Provide the [x, y] coordinate of the cell's center where the given text is located.  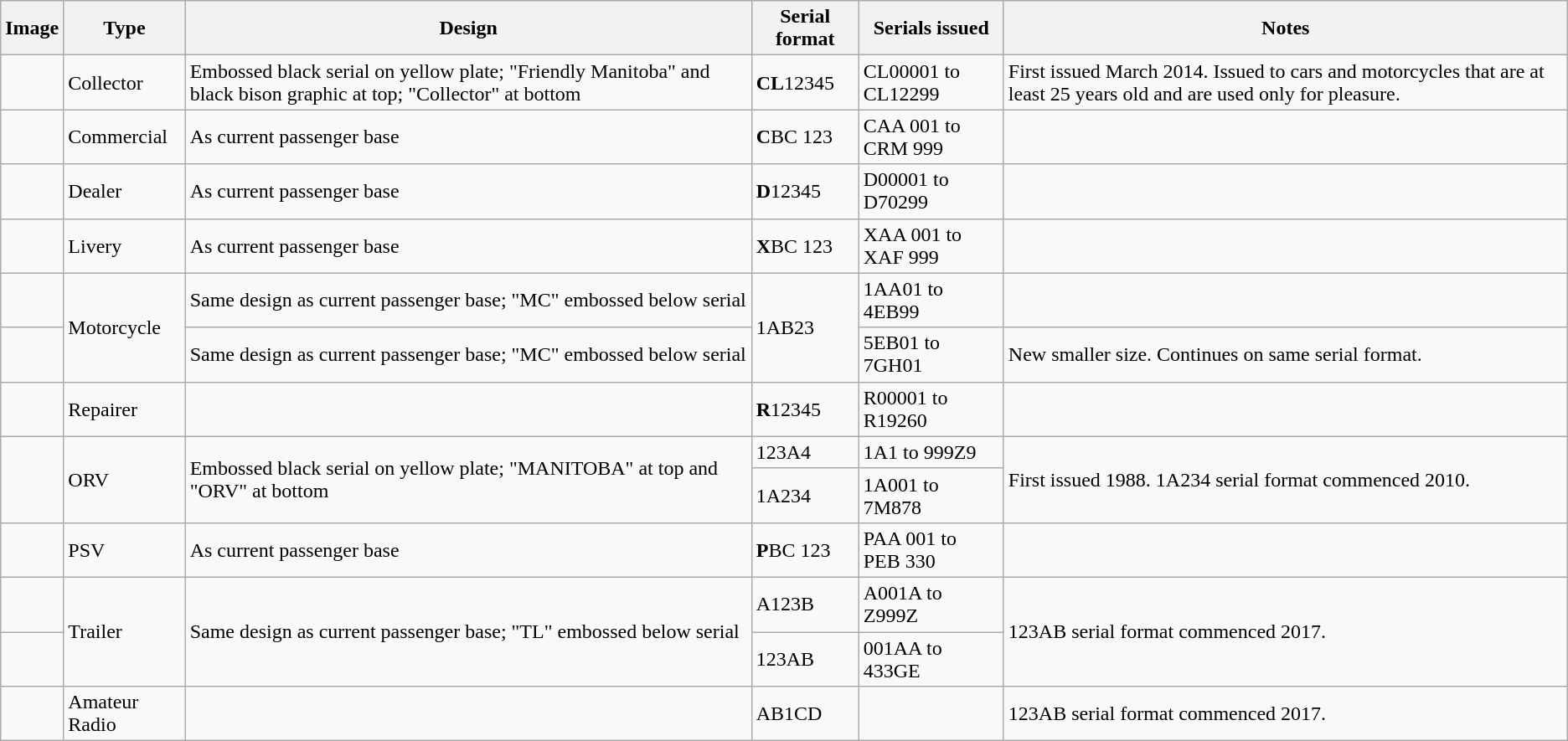
Dealer [124, 191]
1A234 [805, 496]
New smaller size. Continues on same serial format. [1285, 355]
D12345 [805, 191]
ORV [124, 479]
Embossed black serial on yellow plate; "MANITOBA" at top and "ORV" at bottom [468, 479]
XBC 123 [805, 246]
XAA 001 to XAF 999 [931, 246]
Trailer [124, 631]
Commercial [124, 137]
123AB [805, 658]
A123B [805, 605]
001AA to 433GE [931, 658]
R12345 [805, 409]
CBC 123 [805, 137]
Collector [124, 82]
Embossed black serial on yellow plate; "Friendly Manitoba" and black bison graphic at top; "Collector" at bottom [468, 82]
Design [468, 28]
Serials issued [931, 28]
1AB23 [805, 327]
Amateur Radio [124, 713]
CL12345 [805, 82]
Image [32, 28]
Livery [124, 246]
PSV [124, 549]
First issued March 2014. Issued to cars and motorcycles that are at least 25 years old and are used only for pleasure. [1285, 82]
Type [124, 28]
Motorcycle [124, 327]
CL00001 to CL12299 [931, 82]
1A001 to 7M878 [931, 496]
AB1CD [805, 713]
Repairer [124, 409]
1AA01 to 4EB99 [931, 300]
Notes [1285, 28]
Serial format [805, 28]
A001A to Z999Z [931, 605]
D00001 to D70299 [931, 191]
PAA 001 to PEB 330 [931, 549]
First issued 1988. 1A234 serial format commenced 2010. [1285, 479]
123A4 [805, 452]
5EB01 to 7GH01 [931, 355]
CAA 001 to CRM 999 [931, 137]
1A1 to 999Z9 [931, 452]
Same design as current passenger base; "TL" embossed below serial [468, 631]
PBC 123 [805, 549]
R00001 to R19260 [931, 409]
